Provide the (x, y) coordinate of the cell's center where the given text is located.  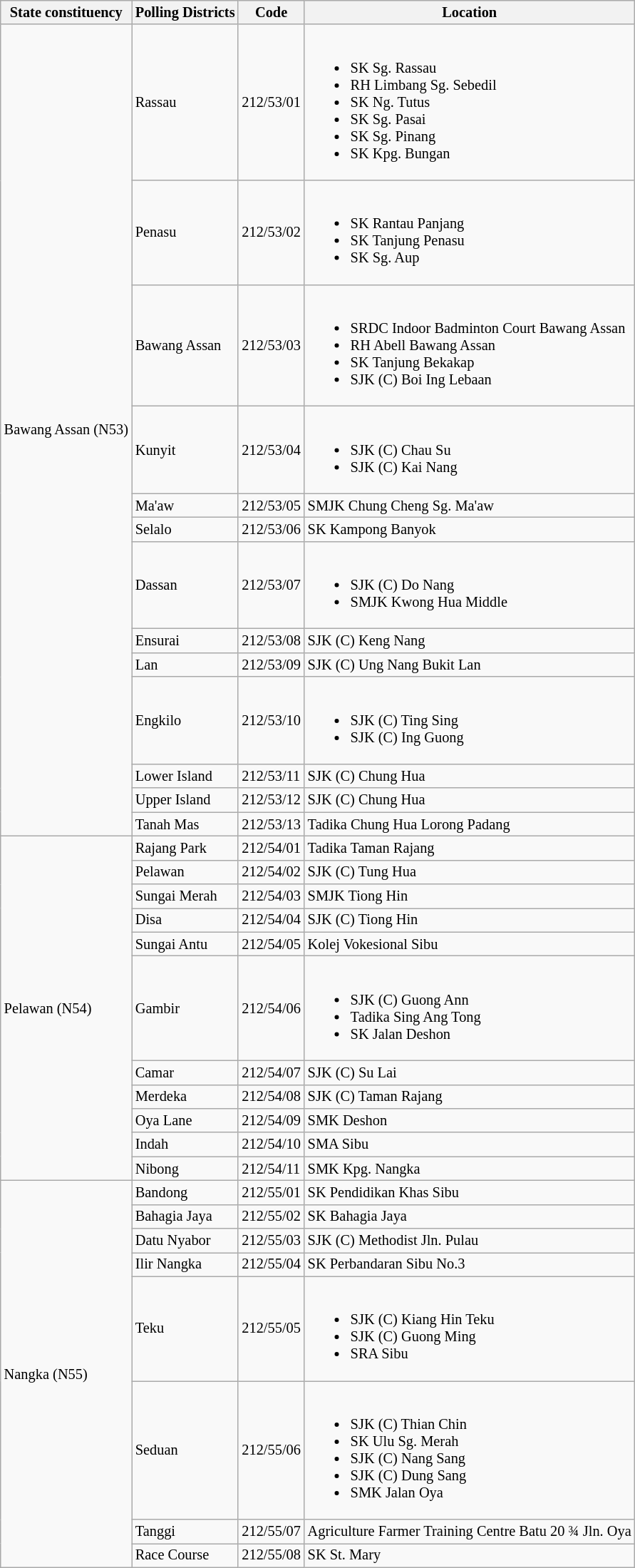
Upper Island (185, 800)
212/55/04 (271, 1264)
State constituency (66, 12)
Kolej Vokesional Sibu (470, 944)
212/54/01 (271, 848)
SMK Kpg. Nangka (470, 1169)
SJK (C) Ting SingSJK (C) Ing Guong (470, 720)
Nibong (185, 1169)
SK Rantau PanjangSK Tanjung PenasuSK Sg. Aup (470, 232)
Rajang Park (185, 848)
SJK (C) Do NangSMJK Kwong Hua Middle (470, 585)
SK Bahagia Jaya (470, 1216)
212/55/03 (271, 1241)
Lower Island (185, 776)
212/53/07 (271, 585)
Ma'aw (185, 506)
212/53/05 (271, 506)
212/54/05 (271, 944)
212/53/02 (271, 232)
Bahagia Jaya (185, 1216)
212/53/03 (271, 345)
Bawang Assan (N53) (66, 430)
212/53/10 (271, 720)
212/54/10 (271, 1144)
Tanggi (185, 1532)
Engkilo (185, 720)
SK Kampong Banyok (470, 529)
SJK (C) Ung Nang Bukit Lan (470, 665)
212/53/11 (271, 776)
212/53/08 (271, 641)
Disa (185, 920)
Location (470, 12)
SK St. Mary (470, 1555)
212/55/07 (271, 1532)
SRDC Indoor Badminton Court Bawang AssanRH Abell Bawang AssanSK Tanjung BekakapSJK (C) Boi Ing Lebaan (470, 345)
Selalo (185, 529)
Bawang Assan (185, 345)
212/54/04 (271, 920)
Oya Lane (185, 1120)
Bandong (185, 1192)
212/55/05 (271, 1328)
212/55/01 (271, 1192)
Agriculture Farmer Training Centre Batu 20 ¾ Jln. Oya (470, 1532)
212/54/09 (271, 1120)
Sungai Merah (185, 896)
SK Pendidikan Khas Sibu (470, 1192)
Pelawan (N54) (66, 1008)
212/54/08 (271, 1097)
Penasu (185, 232)
Race Course (185, 1555)
Nangka (N55) (66, 1373)
SJK (C) Thian ChinSK Ulu Sg. MerahSJK (C) Nang SangSJK (C) Dung SangSMK Jalan Oya (470, 1450)
212/53/01 (271, 102)
212/55/02 (271, 1216)
212/54/03 (271, 896)
SJK (C) Guong AnnTadika Sing Ang TongSK Jalan Deshon (470, 1008)
212/55/08 (271, 1555)
Datu Nyabor (185, 1241)
Seduan (185, 1450)
212/53/12 (271, 800)
212/54/02 (271, 872)
212/53/09 (271, 665)
212/54/07 (271, 1072)
Kunyit (185, 449)
SK Sg. RassauRH Limbang Sg. SebedilSK Ng. TutusSK Sg. PasaiSK Sg. PinangSK Kpg. Bungan (470, 102)
212/53/13 (271, 824)
SJK (C) Tung Hua (470, 872)
SJK (C) Methodist Jln. Pulau (470, 1241)
Code (271, 12)
SJK (C) Su Lai (470, 1072)
Pelawan (185, 872)
Polling Districts (185, 12)
SMA Sibu (470, 1144)
Gambir (185, 1008)
Indah (185, 1144)
Lan (185, 665)
SJK (C) Taman Rajang (470, 1097)
212/55/06 (271, 1450)
SJK (C) Tiong Hin (470, 920)
Merdeka (185, 1097)
Tadika Taman Rajang (470, 848)
212/53/06 (271, 529)
Ilir Nangka (185, 1264)
Camar (185, 1072)
SJK (C) Chau SuSJK (C) Kai Nang (470, 449)
Sungai Antu (185, 944)
Ensurai (185, 641)
Teku (185, 1328)
SMK Deshon (470, 1120)
Tanah Mas (185, 824)
Tadika Chung Hua Lorong Padang (470, 824)
Dassan (185, 585)
SK Perbandaran Sibu No.3 (470, 1264)
SMJK Tiong Hin (470, 896)
SMJK Chung Cheng Sg. Ma'aw (470, 506)
SJK (C) Kiang Hin TekuSJK (C) Guong MingSRA Sibu (470, 1328)
Rassau (185, 102)
212/54/06 (271, 1008)
212/53/04 (271, 449)
SJK (C) Keng Nang (470, 641)
212/54/11 (271, 1169)
